Output the (X, Y) coordinate of the center of the cell containing the given text.  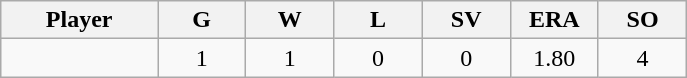
ERA (554, 20)
W (290, 20)
L (378, 20)
G (202, 20)
Player (80, 20)
SO (642, 20)
4 (642, 58)
1.80 (554, 58)
SV (466, 20)
